Search for the cell housing the specified text and yield its [x, y] center coordinate. 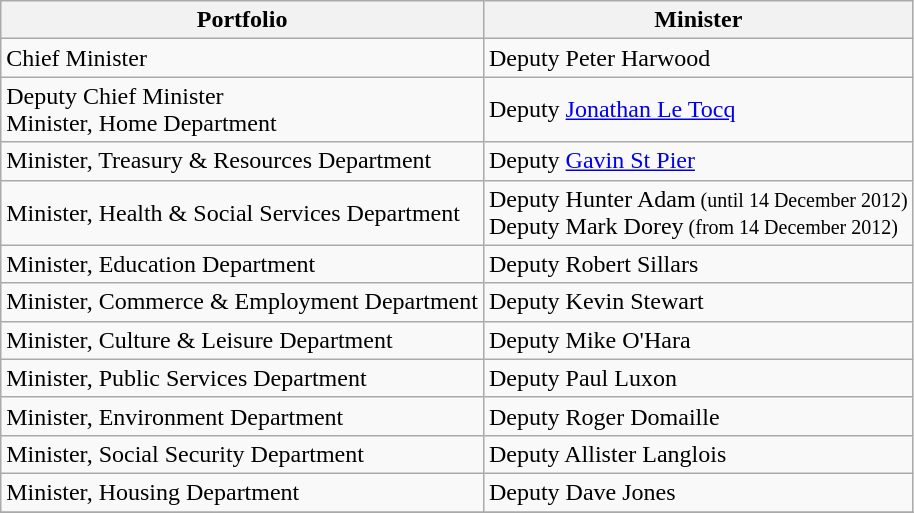
Minister, Education Department [242, 264]
Deputy Mike O'Hara [698, 340]
Deputy Dave Jones [698, 492]
Minister, Housing Department [242, 492]
Deputy Gavin St Pier [698, 161]
Portfolio [242, 20]
Minister, Health & Social Services Department [242, 212]
Chief Minister [242, 58]
Minister, Commerce & Employment Department [242, 302]
Minister, Culture & Leisure Department [242, 340]
Deputy Robert Sillars [698, 264]
Deputy Allister Langlois [698, 454]
Minister, Public Services Department [242, 378]
Minister [698, 20]
Deputy Roger Domaille [698, 416]
Deputy Paul Luxon [698, 378]
Minister, Treasury & Resources Department [242, 161]
Deputy Peter Harwood [698, 58]
Deputy Hunter Adam (until 14 December 2012)Deputy Mark Dorey (from 14 December 2012) [698, 212]
Deputy Kevin Stewart [698, 302]
Minister, Social Security Department [242, 454]
Minister, Environment Department [242, 416]
Deputy Jonathan Le Tocq [698, 110]
Deputy Chief MinisterMinister, Home Department [242, 110]
